For the text-containing cell, return its midpoint in [X, Y] coordinate format. 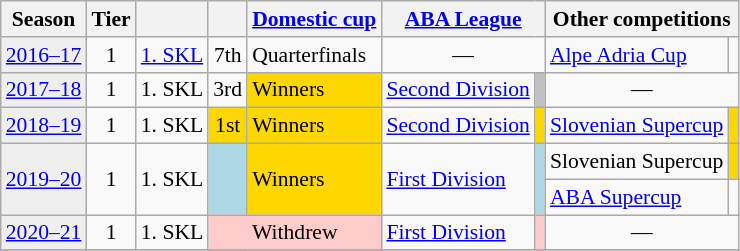
Season [44, 19]
1st [228, 126]
2018–19 [44, 126]
Quarterfinals [314, 55]
Alpe Adria Cup [636, 55]
ABA League [463, 19]
2020–21 [44, 233]
2017–18 [44, 90]
Withdrew [294, 233]
2016–17 [44, 55]
Tier [110, 19]
Other competitions [642, 19]
ABA Supercup [636, 197]
3rd [228, 90]
Domestic cup [314, 19]
2019–20 [44, 180]
7th [228, 55]
